Return the (x, y) coordinate for the center point of the cell that contains the specified text.  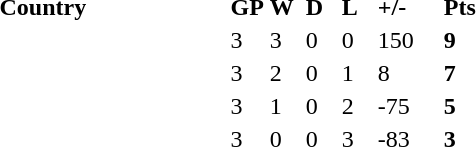
-75 (408, 106)
150 (408, 40)
8 (408, 73)
